Find where the given text appears and provide that cell's center as [x, y] coordinate. 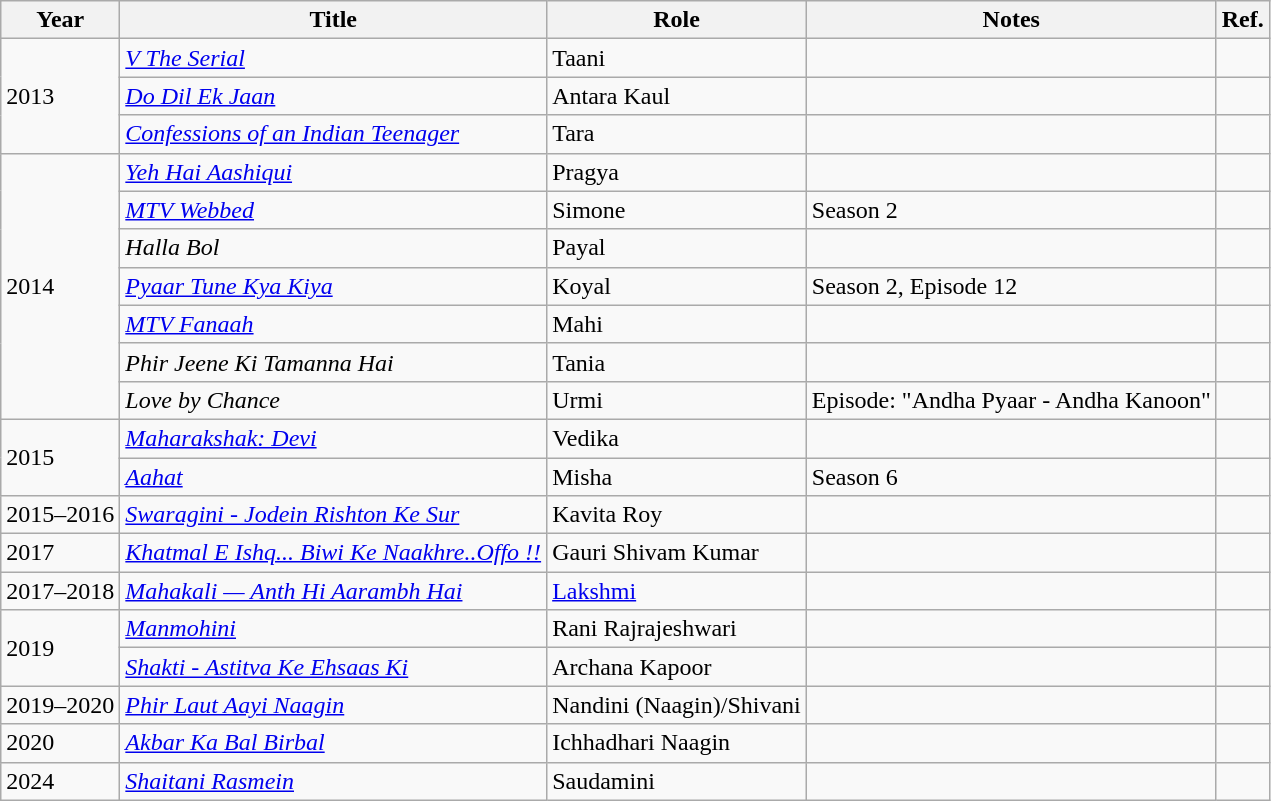
Simone [677, 210]
Koyal [677, 286]
2019 [60, 648]
Title [334, 20]
Lakshmi [677, 591]
Tara [677, 134]
Mahakali — Anth Hi Aarambh Hai [334, 591]
Ichhadhari Naagin [677, 743]
Notes [1011, 20]
Year [60, 20]
2017–2018 [60, 591]
Mahi [677, 324]
2015 [60, 457]
Saudamini [677, 781]
Phir Jeene Ki Tamanna Hai [334, 362]
Ref. [1242, 20]
Aahat [334, 477]
Nandini (Naagin)/Shivani [677, 705]
Payal [677, 248]
Archana Kapoor [677, 667]
Tania [677, 362]
Confessions of an Indian Teenager [334, 134]
Taani [677, 58]
2014 [60, 286]
Misha [677, 477]
Season 2 [1011, 210]
2024 [60, 781]
Pragya [677, 172]
Season 2, Episode 12 [1011, 286]
MTV Fanaah [334, 324]
Halla Bol [334, 248]
Season 6 [1011, 477]
Shakti - Astitva Ke Ehsaas Ki [334, 667]
Maharakshak: Devi [334, 438]
Kavita Roy [677, 515]
2015–2016 [60, 515]
Rani Rajrajeshwari [677, 629]
Love by Chance [334, 400]
Yeh Hai Aashiqui [334, 172]
2020 [60, 743]
2019–2020 [60, 705]
Phir Laut Aayi Naagin [334, 705]
Antara Kaul [677, 96]
2017 [60, 553]
Vedika [677, 438]
Swaragini - Jodein Rishton Ke Sur [334, 515]
MTV Webbed [334, 210]
Role [677, 20]
Gauri Shivam Kumar [677, 553]
Urmi [677, 400]
Khatmal E Ishq... Biwi Ke Naakhre..Offo !! [334, 553]
2013 [60, 96]
Manmohini [334, 629]
Akbar Ka Bal Birbal [334, 743]
V The Serial [334, 58]
Do Dil Ek Jaan [334, 96]
Episode: "Andha Pyaar - Andha Kanoon" [1011, 400]
Shaitani Rasmein [334, 781]
Pyaar Tune Kya Kiya [334, 286]
